Output the (X, Y) coordinate of the center of the cell containing the given text.  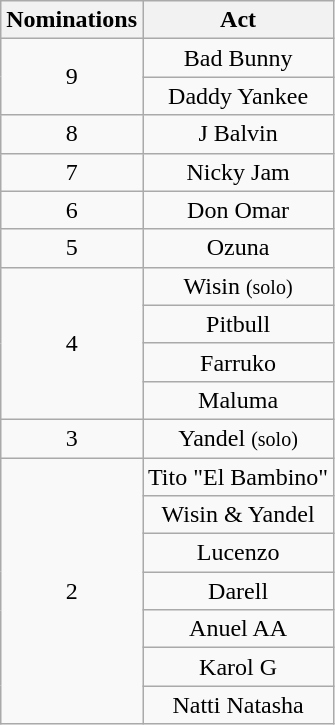
3 (72, 438)
Darell (238, 591)
7 (72, 172)
8 (72, 134)
Pitbull (238, 324)
Lucenzo (238, 553)
Nominations (72, 20)
Bad Bunny (238, 58)
Karol G (238, 667)
4 (72, 343)
Daddy Yankee (238, 96)
Don Omar (238, 210)
2 (72, 591)
Natti Natasha (238, 705)
Tito "El Bambino" (238, 477)
5 (72, 248)
6 (72, 210)
Yandel (solo) (238, 438)
Anuel AA (238, 629)
Ozuna (238, 248)
Farruko (238, 362)
Wisin & Yandel (238, 515)
Maluma (238, 400)
Act (238, 20)
Nicky Jam (238, 172)
J Balvin (238, 134)
9 (72, 77)
Wisin (solo) (238, 286)
